Return (X, Y) of the center of cell containing provided text 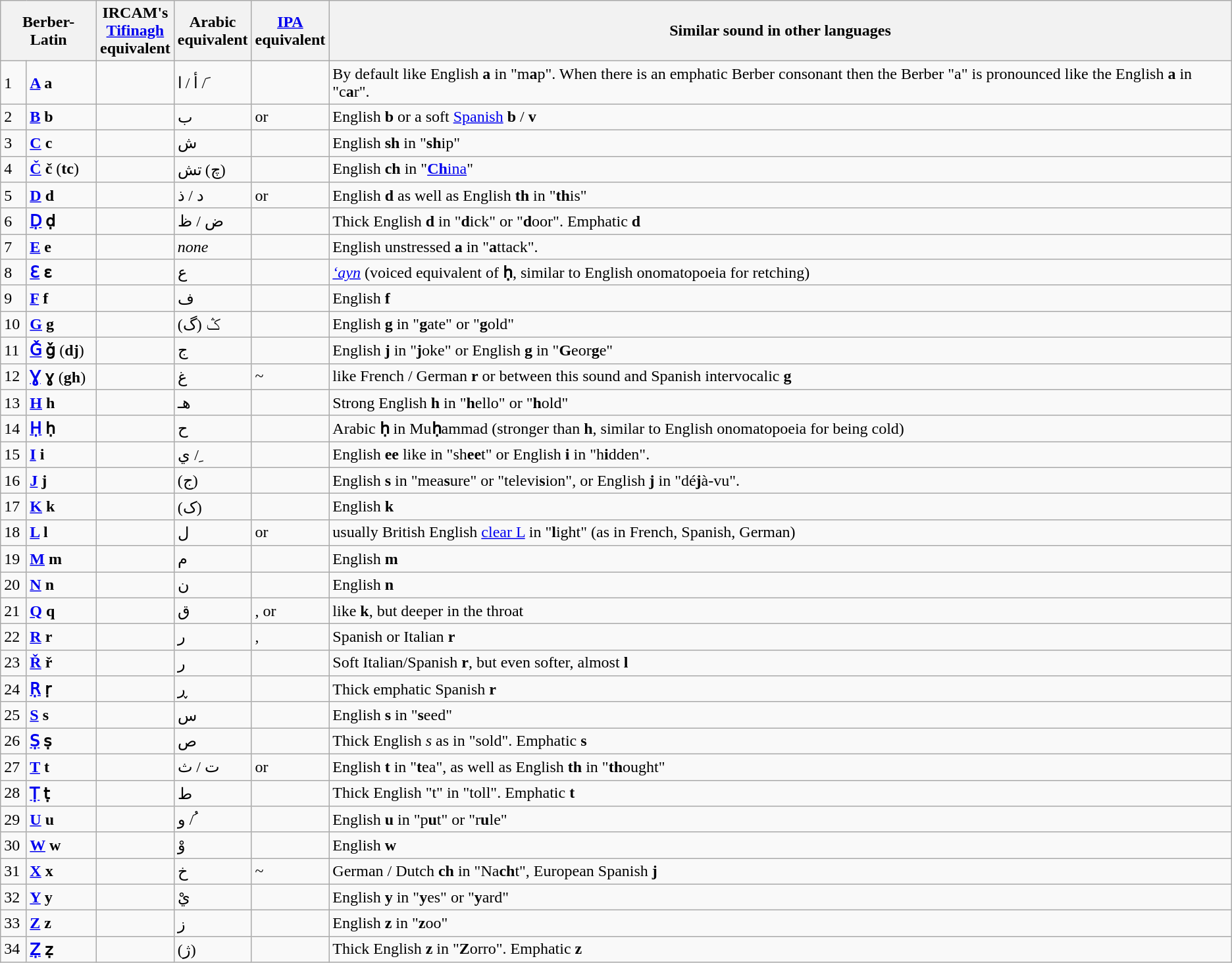
23 (13, 663)
غ (213, 377)
Spanish or Italian r (781, 637)
Ǧ ǧ (dj) (62, 350)
وْ (213, 845)
ص (213, 741)
ح (213, 429)
, (290, 637)
32 (13, 897)
ي / ِ (213, 455)
U u (62, 820)
English s in "measure" or "television", or English j in "déjà-vu". (781, 481)
, or (290, 611)
English k (781, 507)
ن (213, 585)
English s in "seed" (781, 715)
By default like English a in "map". When there is an emphatic Berber consonant then the Berber "a" is pronounced like the English a in "car". (781, 83)
ط (213, 793)
9 (13, 298)
20 (13, 585)
Thick English s as in "sold". Emphatic s (781, 741)
ل (213, 533)
L l (62, 533)
English n (781, 585)
د / ذ (213, 195)
Arabic ḥ in Muḥammad (stronger than h, similar to English onomatopoeia for being cold) (781, 429)
ݣ (گ) (213, 325)
Ṛ ṛ (62, 689)
X x (62, 872)
25 (13, 715)
English ch in "China" (781, 169)
28 (13, 793)
N n (62, 585)
M m (62, 559)
29 (13, 820)
Ṭ ṭ (62, 793)
Ɛ ɛ (62, 273)
J j (62, 481)
ز (213, 924)
8 (13, 273)
Ḍ ḍ (62, 221)
F f (62, 298)
Ṣ ṣ (62, 741)
Similar sound in other languages (781, 31)
3 (13, 143)
English w (781, 845)
German / Dutch ch in "Nacht", European Spanish j (781, 872)
ڕ (213, 689)
W w (62, 845)
س (213, 715)
Y y (62, 897)
26 (13, 741)
خ (213, 872)
‘ayn (voiced equivalent of ḥ, similar to English onomatopoeia for retching) (781, 273)
6 (13, 221)
7 (13, 247)
A a (62, 83)
E e (62, 247)
أ / ا / َ (213, 83)
11 (13, 350)
B b (62, 117)
ف (213, 298)
English ee like in "sheet" or English i in "hidden". (781, 455)
13 (13, 403)
5 (13, 195)
22 (13, 637)
10 (13, 325)
1 (13, 83)
G g (62, 325)
و / ُ (213, 820)
27 (13, 767)
ش (213, 143)
24 (13, 689)
none (213, 247)
ق (213, 611)
like k, but deeper in the throat (781, 611)
14 (13, 429)
English d as well as English th in "this" (781, 195)
H h (62, 403)
English f (781, 298)
18 (13, 533)
(ج) (213, 481)
D d (62, 195)
يْ (213, 897)
Ř ř (62, 663)
33 (13, 924)
16 (13, 481)
ج (213, 350)
English m (781, 559)
English u in "put" or "rule" (781, 820)
S s (62, 715)
English y in "yes" or "yard" (781, 897)
English b or a soft Spanish b / v (781, 117)
English sh in "ship" (781, 143)
31 (13, 872)
IRCAM'sTifinaghequivalent (136, 31)
ب (213, 117)
Soft Italian/Spanish r, but even softer, almost l (781, 663)
ع (213, 273)
4 (13, 169)
English j in "joke" or English g in "George" (781, 350)
17 (13, 507)
IPAequivalent (290, 31)
Thick emphatic Spanish r (781, 689)
Berber-Latin (49, 31)
(ژ) (213, 949)
English z in "zoo" (781, 924)
19 (13, 559)
Q q (62, 611)
ض / ظ (213, 221)
ت / ث (213, 767)
Ḥ ḥ (62, 429)
Arabicequivalent (213, 31)
like French / German r or between this sound and Spanish intervocalic g (781, 377)
15 (13, 455)
(ک) (213, 507)
Strong English h in "hello" or "hold" (781, 403)
تش (چ‎) (213, 169)
Z z (62, 924)
م (213, 559)
C c (62, 143)
Thick English d in "dick" or "door". Emphatic d (781, 221)
30 (13, 845)
2 (13, 117)
T t (62, 767)
Thick English "t" in "toll". Emphatic t (781, 793)
12 (13, 377)
هـ (213, 403)
21 (13, 611)
34 (13, 949)
English unstressed a in "attack". (781, 247)
Ɣ ɣ (gh) (62, 377)
K k (62, 507)
Thick English z in "Zorro". Emphatic z (781, 949)
Ẓ ẓ (62, 949)
I i (62, 455)
R r (62, 637)
English g in "gate" or "gold" (781, 325)
usually British English clear L in "light" (as in French, Spanish, German) (781, 533)
Č č (tc) (62, 169)
English t in "tea", as well as English th in "thought" (781, 767)
